From the cell containing the given text, extract its center point as [X, Y] coordinate. 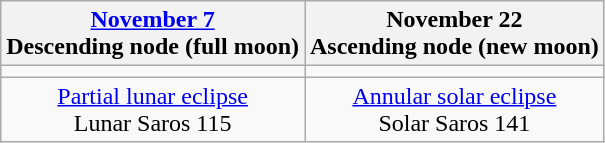
Annular solar eclipseSolar Saros 141 [454, 110]
November 7Descending node (full moon) [153, 34]
November 22Ascending node (new moon) [454, 34]
Partial lunar eclipseLunar Saros 115 [153, 110]
